From the cell containing the given text, extract its center point as (X, Y) coordinate. 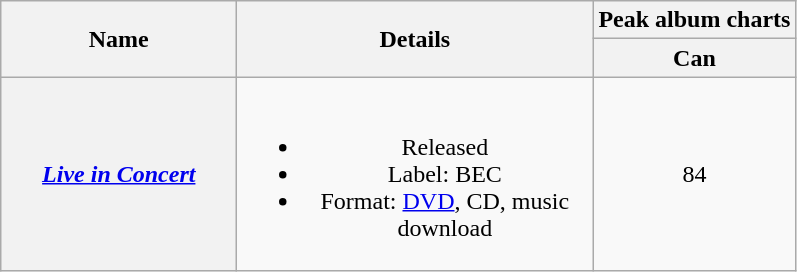
Name (119, 39)
Peak album charts (694, 20)
Details (415, 39)
Can (694, 58)
Released Label: BECFormat: DVD, CD, music download (415, 174)
84 (694, 174)
Live in Concert (119, 174)
